Extract the [X, Y] coordinate from the center of the cell holding the provided text.  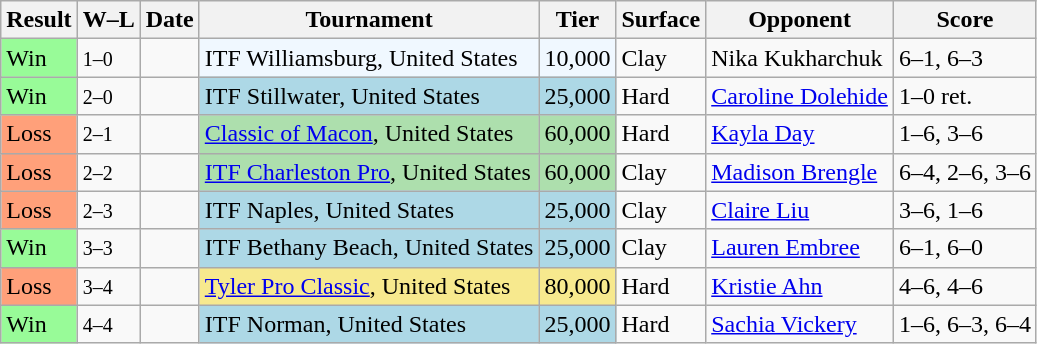
Tournament [369, 20]
6–4, 2–6, 3–6 [964, 172]
3–4 [108, 286]
Caroline Dolehide [800, 96]
ITF Bethany Beach, United States [369, 248]
ITF Charleston Pro, United States [369, 172]
3–3 [108, 248]
W–L [108, 20]
1–6, 6–3, 6–4 [964, 324]
6–1, 6–0 [964, 248]
4–4 [108, 324]
Opponent [800, 20]
Nika Kukharchuk [800, 58]
10,000 [578, 58]
Kristie Ahn [800, 286]
6–1, 6–3 [964, 58]
Madison Brengle [800, 172]
Tier [578, 20]
Kayla Day [800, 134]
2–1 [108, 134]
Lauren Embree [800, 248]
3–6, 1–6 [964, 210]
1–0 ret. [964, 96]
ITF Naples, United States [369, 210]
4–6, 4–6 [964, 286]
ITF Stillwater, United States [369, 96]
Result [39, 20]
2–0 [108, 96]
2–2 [108, 172]
ITF Williamsburg, United States [369, 58]
Claire Liu [800, 210]
ITF Norman, United States [369, 324]
Sachia Vickery [800, 324]
2–3 [108, 210]
1–6, 3–6 [964, 134]
Tyler Pro Classic, United States [369, 286]
Classic of Macon, United States [369, 134]
Score [964, 20]
1–0 [108, 58]
80,000 [578, 286]
Surface [661, 20]
Date [170, 20]
